Determine the (x, y) coordinate at the center of the cell enclosing the given text.  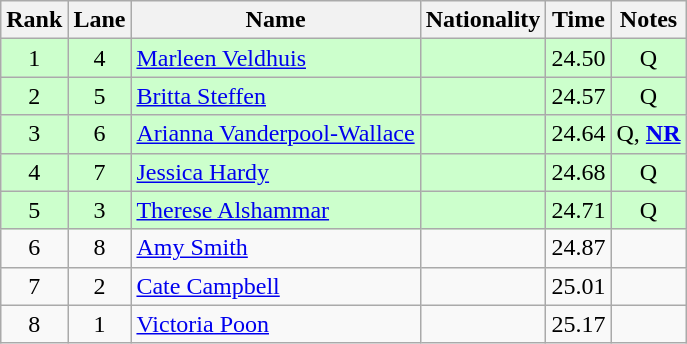
Arianna Vanderpool-Wallace (276, 134)
24.87 (578, 248)
24.68 (578, 172)
24.71 (578, 210)
25.17 (578, 324)
Name (276, 20)
Q, NR (648, 134)
25.01 (578, 286)
Rank (34, 20)
24.57 (578, 96)
Lane (100, 20)
Jessica Hardy (276, 172)
24.50 (578, 58)
Therese Alshammar (276, 210)
Britta Steffen (276, 96)
24.64 (578, 134)
Marleen Veldhuis (276, 58)
Nationality (483, 20)
Time (578, 20)
Notes (648, 20)
Cate Campbell (276, 286)
Victoria Poon (276, 324)
Amy Smith (276, 248)
